Provide the (X, Y) coordinate of the cell's center where the given text is located.  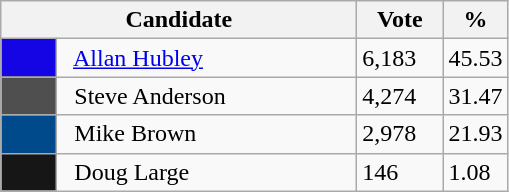
31.47 (476, 96)
Steve Anderson (207, 96)
6,183 (400, 58)
4,274 (400, 96)
Allan Hubley (207, 58)
1.08 (476, 172)
Mike Brown (207, 134)
45.53 (476, 58)
Doug Large (207, 172)
% (476, 20)
Vote (400, 20)
Candidate (179, 20)
146 (400, 172)
21.93 (476, 134)
2,978 (400, 134)
